Output the (x, y) coordinate of the center of the cell containing the given text.  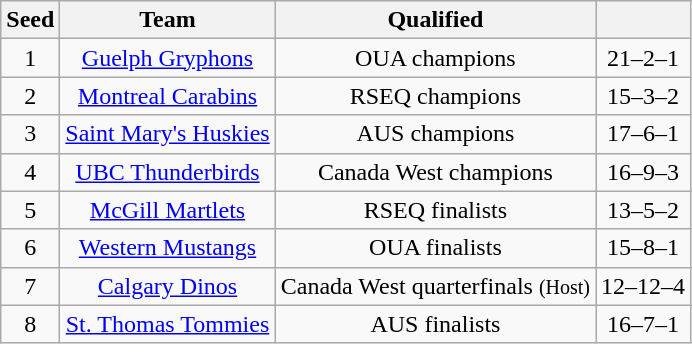
AUS finalists (435, 324)
21–2–1 (644, 58)
1 (30, 58)
OUA champions (435, 58)
AUS champions (435, 134)
7 (30, 286)
16–7–1 (644, 324)
Canada West quarterfinals (Host) (435, 286)
UBC Thunderbirds (168, 172)
Team (168, 20)
15–8–1 (644, 248)
12–12–4 (644, 286)
13–5–2 (644, 210)
Guelph Gryphons (168, 58)
RSEQ champions (435, 96)
Calgary Dinos (168, 286)
8 (30, 324)
Western Mustangs (168, 248)
Qualified (435, 20)
RSEQ finalists (435, 210)
St. Thomas Tommies (168, 324)
Saint Mary's Huskies (168, 134)
17–6–1 (644, 134)
Canada West champions (435, 172)
Montreal Carabins (168, 96)
2 (30, 96)
5 (30, 210)
4 (30, 172)
16–9–3 (644, 172)
15–3–2 (644, 96)
3 (30, 134)
Seed (30, 20)
6 (30, 248)
McGill Martlets (168, 210)
OUA finalists (435, 248)
